Capture the cell that displays the provided text and extract its [X, Y] central coordinate. 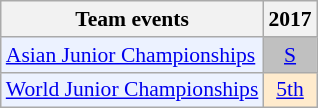
5th [290, 90]
2017 [290, 19]
World Junior Championships [132, 90]
S [290, 55]
Asian Junior Championships [132, 55]
Team events [132, 19]
